Capture the cell that displays the provided text and extract its [x, y] central coordinate. 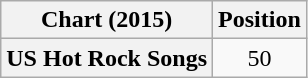
Chart (2015) [107, 20]
Position [260, 20]
50 [260, 58]
US Hot Rock Songs [107, 58]
